Scan for the cell matching the given text and deliver its (x, y) coordinate at center. 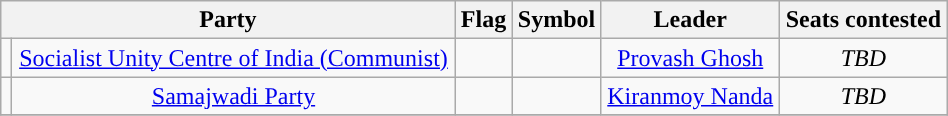
Samajwadi Party (234, 96)
Party (228, 20)
Provash Ghosh (690, 58)
Socialist Unity Centre of India (Communist) (234, 58)
Seats contested (863, 20)
Flag (484, 20)
Leader (690, 20)
Symbol (556, 20)
Kiranmoy Nanda (690, 96)
